For the text-containing cell, return its midpoint in (X, Y) coordinate format. 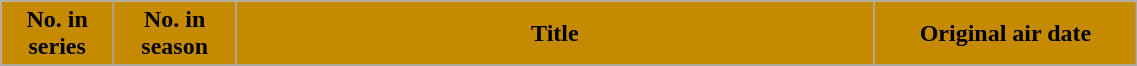
No. inseries (58, 34)
Title (555, 34)
Original air date (1006, 34)
No. inseason (175, 34)
